Identify which cell holds the provided text, then report its (x, y) central coordinate. 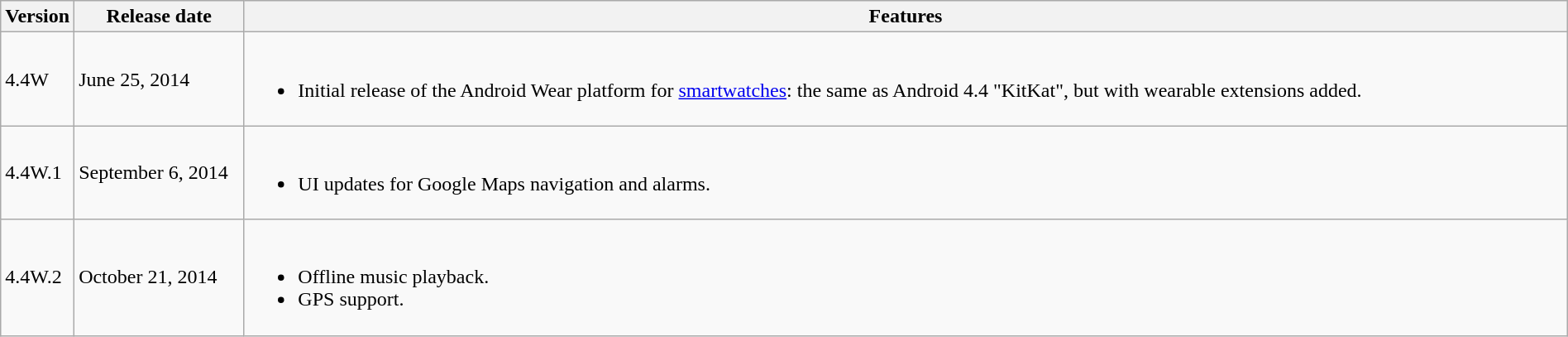
4.4W (38, 79)
Offline music playback.GPS support. (906, 277)
Version (38, 17)
September 6, 2014 (159, 172)
UI updates for Google Maps navigation and alarms. (906, 172)
4.4W.2 (38, 277)
Initial release of the Android Wear platform for smartwatches: the same as Android 4.4 "KitKat", but with wearable extensions added. (906, 79)
Release date (159, 17)
Features (906, 17)
June 25, 2014 (159, 79)
October 21, 2014 (159, 277)
4.4W.1 (38, 172)
